Search for the cell housing the specified text and yield its [x, y] center coordinate. 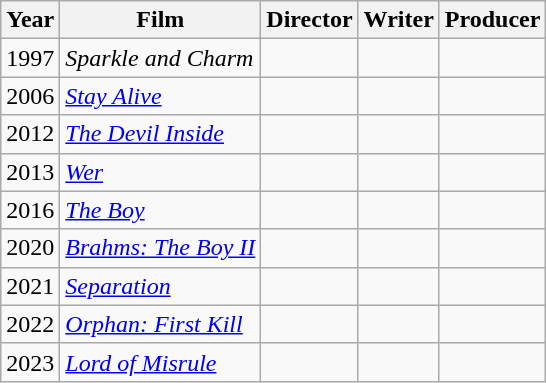
Stay Alive [160, 96]
2020 [30, 248]
Lord of Misrule [160, 362]
Brahms: The Boy II [160, 248]
Separation [160, 286]
Producer [492, 20]
2012 [30, 134]
Orphan: First Kill [160, 324]
The Boy [160, 210]
2022 [30, 324]
Year [30, 20]
2006 [30, 96]
2016 [30, 210]
Wer [160, 172]
Writer [398, 20]
Film [160, 20]
1997 [30, 58]
2023 [30, 362]
2013 [30, 172]
Sparkle and Charm [160, 58]
2021 [30, 286]
The Devil Inside [160, 134]
Director [310, 20]
